Provide the [x, y] coordinate of the cell's center where the given text is located.  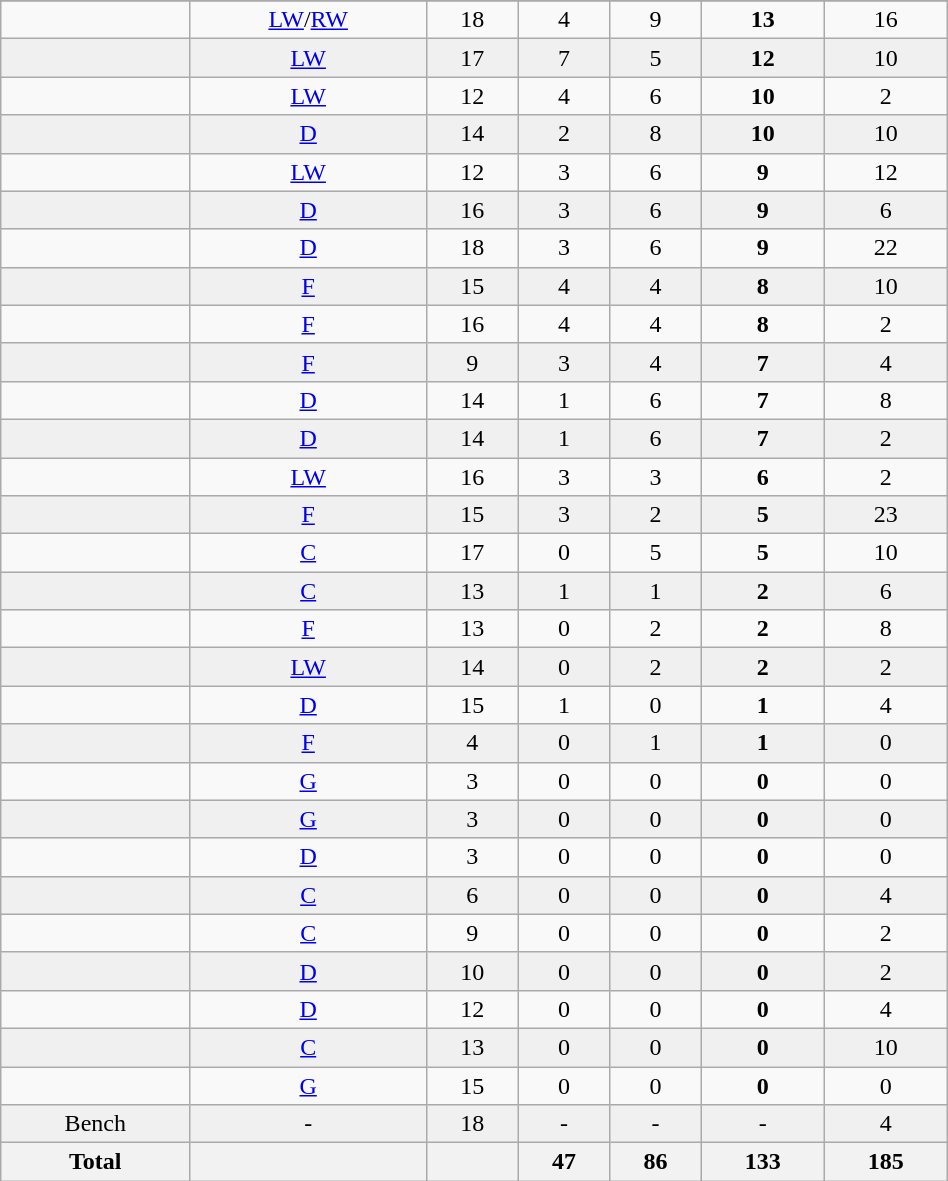
47 [564, 1162]
133 [762, 1162]
22 [886, 248]
Bench [96, 1124]
23 [886, 515]
185 [886, 1162]
Total [96, 1162]
86 [656, 1162]
LW/RW [308, 20]
